Pinpoint the cell where the given text exists, returning its (x, y) midpoint coordinate. 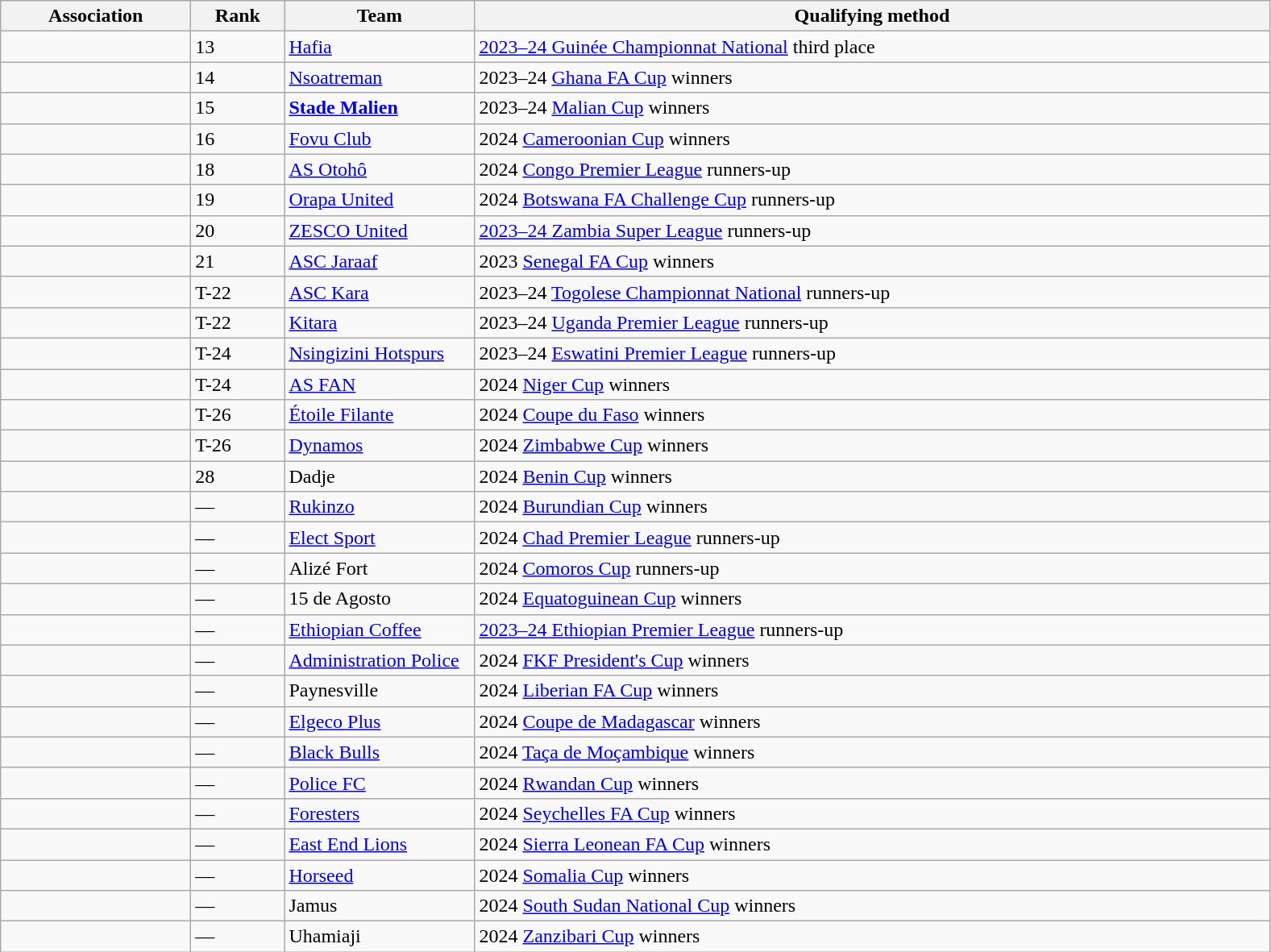
Kitara (380, 322)
2024 FKF President's Cup winners (872, 660)
2024 Zanzibari Cup winners (872, 937)
Jamus (380, 906)
ASC Kara (380, 292)
Team (380, 16)
East End Lions (380, 844)
2023–24 Ghana FA Cup winners (872, 77)
Administration Police (380, 660)
2023–24 Malian Cup winners (872, 108)
Hafia (380, 47)
28 (238, 476)
2024 Coupe de Madagascar winners (872, 721)
Nsingizini Hotspurs (380, 353)
2024 Liberian FA Cup winners (872, 691)
2024 South Sudan National Cup winners (872, 906)
Rank (238, 16)
21 (238, 261)
2023 Senegal FA Cup winners (872, 261)
2024 Botswana FA Challenge Cup runners-up (872, 200)
Orapa United (380, 200)
2024 Somalia Cup winners (872, 875)
2024 Chad Premier League runners-up (872, 538)
2024 Seychelles FA Cup winners (872, 813)
Dadje (380, 476)
2023–24 Zambia Super League runners-up (872, 231)
Paynesville (380, 691)
Nsoatreman (380, 77)
Fovu Club (380, 139)
Association (96, 16)
2024 Cameroonian Cup winners (872, 139)
2023–24 Togolese Championnat National runners-up (872, 292)
2024 Coupe du Faso winners (872, 415)
2024 Niger Cup winners (872, 385)
2024 Zimbabwe Cup winners (872, 446)
Étoile Filante (380, 415)
16 (238, 139)
20 (238, 231)
Uhamiaji (380, 937)
2023–24 Guinée Championnat National third place (872, 47)
Qualifying method (872, 16)
2024 Burundian Cup winners (872, 507)
AS Otohô (380, 169)
Police FC (380, 783)
2023–24 Uganda Premier League runners-up (872, 322)
2024 Benin Cup winners (872, 476)
Ethiopian Coffee (380, 630)
2024 Taça de Moçambique winners (872, 752)
18 (238, 169)
Foresters (380, 813)
ASC Jaraaf (380, 261)
2024 Equatoguinean Cup winners (872, 599)
Alizé Fort (380, 568)
2023–24 Ethiopian Premier League runners-up (872, 630)
19 (238, 200)
Stade Malien (380, 108)
Rukinzo (380, 507)
14 (238, 77)
Elect Sport (380, 538)
Horseed (380, 875)
15 de Agosto (380, 599)
15 (238, 108)
Black Bulls (380, 752)
Dynamos (380, 446)
2024 Rwandan Cup winners (872, 783)
2024 Congo Premier League runners-up (872, 169)
AS FAN (380, 385)
Elgeco Plus (380, 721)
2023–24 Eswatini Premier League runners-up (872, 353)
13 (238, 47)
2024 Comoros Cup runners-up (872, 568)
2024 Sierra Leonean FA Cup winners (872, 844)
ZESCO United (380, 231)
